Extract the (X, Y) coordinate from the center of the cell holding the provided text.  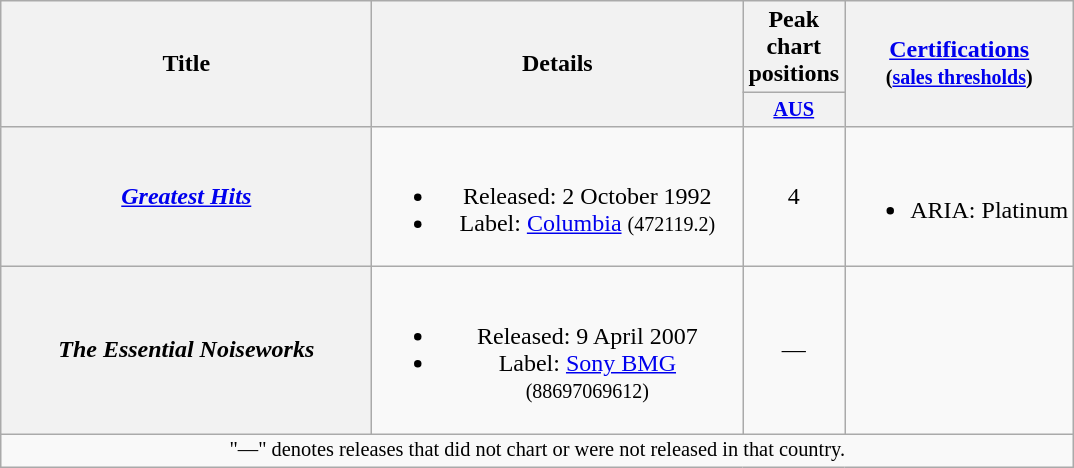
"—" denotes releases that did not chart or were not released in that country. (538, 451)
Certifications(sales thresholds) (960, 64)
Title (186, 64)
The Essential Noiseworks (186, 350)
— (794, 350)
AUS (794, 110)
Peak chart positions (794, 47)
Greatest Hits (186, 196)
ARIA: Platinum (960, 196)
Released: 9 April 2007Label: Sony BMG (88697069612) (558, 350)
Released: 2 October 1992Label: Columbia (472119.2) (558, 196)
Details (558, 64)
4 (794, 196)
